Output the (x, y) coordinate of the center of the cell containing the given text.  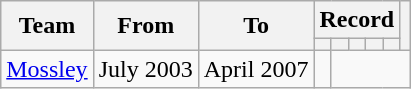
Mossley (47, 69)
April 2007 (256, 69)
Record (357, 20)
From (146, 26)
To (256, 26)
Team (47, 26)
July 2003 (146, 69)
